Scan for the cell matching the given text and deliver its [x, y] coordinate at center. 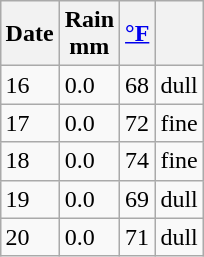
18 [30, 161]
74 [138, 161]
17 [30, 123]
Rainmm [89, 34]
19 [30, 199]
16 [30, 85]
20 [30, 237]
72 [138, 123]
68 [138, 85]
71 [138, 237]
69 [138, 199]
°F [138, 34]
Date [30, 34]
